Pinpoint the cell where the given text exists, returning its (X, Y) midpoint coordinate. 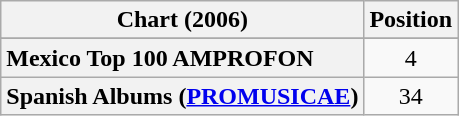
Mexico Top 100 AMPROFON (182, 58)
Spanish Albums (PROMUSICAE) (182, 96)
Chart (2006) (182, 20)
4 (411, 58)
Position (411, 20)
34 (411, 96)
